Return the (x, y) coordinate for the center point of the cell that contains the specified text.  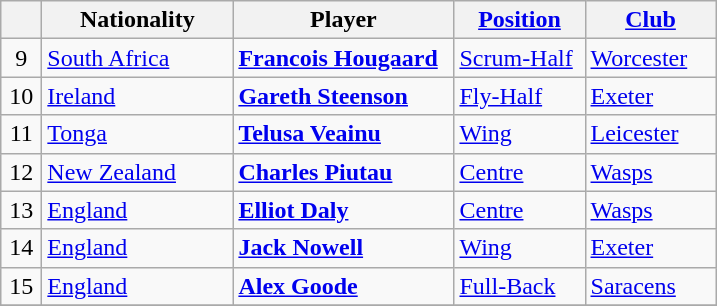
Scrum-Half (520, 58)
14 (22, 248)
13 (22, 210)
Leicester (650, 134)
9 (22, 58)
Telusa Veainu (344, 134)
Charles Piutau (344, 172)
Elliot Daly (344, 210)
Full-Back (520, 286)
Fly-Half (520, 96)
Worcester (650, 58)
New Zealand (138, 172)
Tonga (138, 134)
Ireland (138, 96)
Alex Goode (344, 286)
12 (22, 172)
Saracens (650, 286)
11 (22, 134)
Nationality (138, 20)
South Africa (138, 58)
Francois Hougaard (344, 58)
Position (520, 20)
Player (344, 20)
Gareth Steenson (344, 96)
Club (650, 20)
15 (22, 286)
10 (22, 96)
Jack Nowell (344, 248)
